Find where the given text appears and provide that cell's center as (X, Y) coordinate. 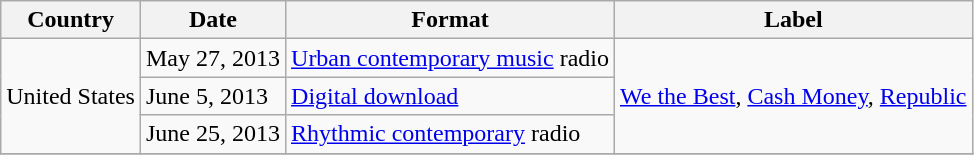
Rhythmic contemporary radio (450, 134)
Format (450, 20)
Digital download (450, 96)
June 5, 2013 (212, 96)
Label (793, 20)
Country (71, 20)
Date (212, 20)
Urban contemporary music radio (450, 58)
We the Best, Cash Money, Republic (793, 96)
United States (71, 96)
May 27, 2013 (212, 58)
June 25, 2013 (212, 134)
